Return [X, Y] of the center of cell containing provided text 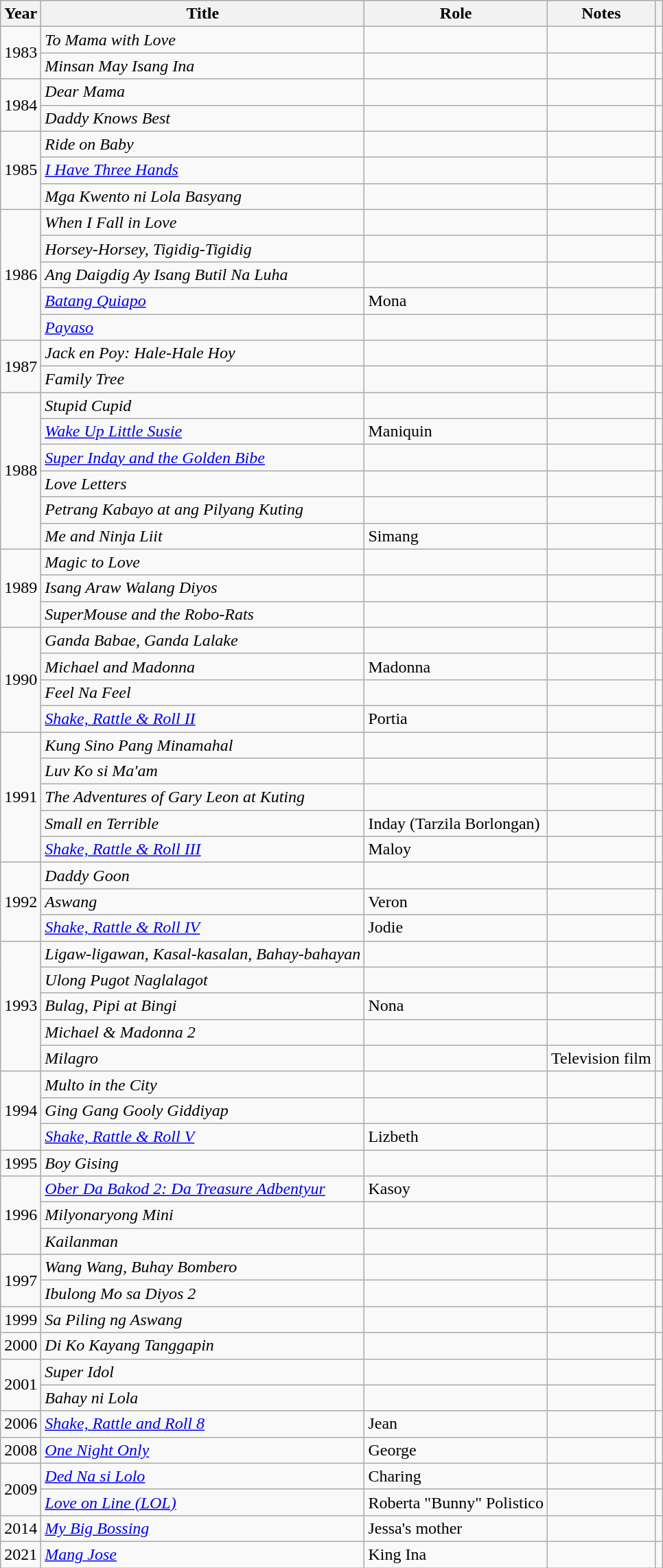
Simang [456, 536]
1992 [21, 902]
Small en Terrible [203, 823]
1988 [21, 471]
Ganda Babae, Ganda Lalake [203, 640]
Bulag, Pipi at Bingi [203, 1006]
Dear Mama [203, 92]
Daddy Knows Best [203, 118]
2008 [21, 1450]
1990 [21, 679]
Ded Na si Lolo [203, 1476]
Ibulong Mo sa Diyos 2 [203, 1294]
Mga Kwento ni Lola Basyang [203, 196]
Year [21, 14]
Maloy [456, 850]
Michael and Madonna [203, 666]
Payaso [203, 327]
Jack en Poy: Hale-Hale Hoy [203, 353]
Daddy Goon [203, 876]
1985 [21, 170]
Kung Sino Pang Minamahal [203, 745]
2006 [21, 1424]
Sa Piling ng Aswang [203, 1320]
Madonna [456, 666]
1994 [21, 1110]
Inday (Tarzila Borlongan) [456, 823]
Michael & Madonna 2 [203, 1032]
Ride on Baby [203, 144]
SuperMouse and the Robo-Rats [203, 614]
Magic to Love [203, 562]
Family Tree [203, 379]
The Adventures of Gary Leon at Kuting [203, 797]
One Night Only [203, 1450]
Bahay ni Lola [203, 1398]
Ging Gang Gooly Giddiyap [203, 1110]
Television film [601, 1058]
Roberta "Bunny" Polistico [456, 1502]
Shake, Rattle and Roll 8 [203, 1424]
Shake, Rattle & Roll II [203, 718]
Minsan May Isang Ina [203, 66]
1996 [21, 1215]
Love on Line (LOL) [203, 1502]
1986 [21, 274]
Super Inday and the Golden Bibe [203, 458]
When I Fall in Love [203, 222]
Shake, Rattle & Roll III [203, 850]
1997 [21, 1280]
Ulong Pugot Naglalagot [203, 980]
1989 [21, 588]
2021 [21, 1554]
King Ina [456, 1554]
Batang Quiapo [203, 301]
Milagro [203, 1058]
2001 [21, 1385]
Multo in the City [203, 1084]
Love Letters [203, 484]
1991 [21, 797]
Mona [456, 301]
2014 [21, 1528]
Super Idol [203, 1372]
2009 [21, 1489]
Jodie [456, 928]
My Big Bossing [203, 1528]
Horsey-Horsey, Tigidig-Tigidig [203, 248]
Stupid Cupid [203, 406]
Jean [456, 1424]
Isang Araw Walang Diyos [203, 588]
Charing [456, 1476]
Jessa's mother [456, 1528]
1995 [21, 1163]
Kasoy [456, 1189]
Ober Da Bakod 2: Da Treasure Adbentyur [203, 1189]
Nona [456, 1006]
Notes [601, 14]
George [456, 1450]
Wake Up Little Susie [203, 432]
Aswang [203, 902]
Veron [456, 902]
Maniquin [456, 432]
Lizbeth [456, 1136]
Shake, Rattle & Roll V [203, 1136]
Feel Na Feel [203, 692]
2000 [21, 1346]
Role [456, 14]
Wang Wang, Buhay Bombero [203, 1267]
1987 [21, 366]
Milyonaryong Mini [203, 1215]
Ang Daigdig Ay Isang Butil Na Luha [203, 274]
Title [203, 14]
Petrang Kabayo at ang Pilyang Kuting [203, 510]
Di Ko Kayang Tanggapin [203, 1346]
Ligaw-ligawan, Kasal-kasalan, Bahay-bahayan [203, 954]
1993 [21, 1006]
Luv Ko si Ma'am [203, 771]
I Have Three Hands [203, 170]
Shake, Rattle & Roll IV [203, 928]
1999 [21, 1320]
Mang Jose [203, 1554]
Boy Gising [203, 1163]
Kailanman [203, 1241]
Me and Ninja Liit [203, 536]
To Mama with Love [203, 40]
1984 [21, 105]
1983 [21, 53]
Portia [456, 718]
